Return (x, y) of the center of cell containing provided text 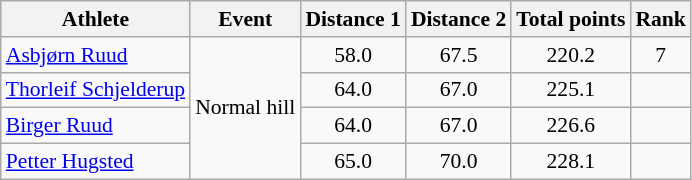
Athlete (96, 19)
Thorleif Schjelderup (96, 90)
Rank (660, 19)
226.6 (570, 126)
Event (245, 19)
67.5 (458, 55)
Petter Hugsted (96, 162)
65.0 (352, 162)
58.0 (352, 55)
Normal hill (245, 108)
70.0 (458, 162)
7 (660, 55)
225.1 (570, 90)
Distance 2 (458, 19)
228.1 (570, 162)
Asbjørn Ruud (96, 55)
Distance 1 (352, 19)
Total points (570, 19)
Birger Ruud (96, 126)
220.2 (570, 55)
